Pinpoint the cell where the given text exists, returning its (x, y) midpoint coordinate. 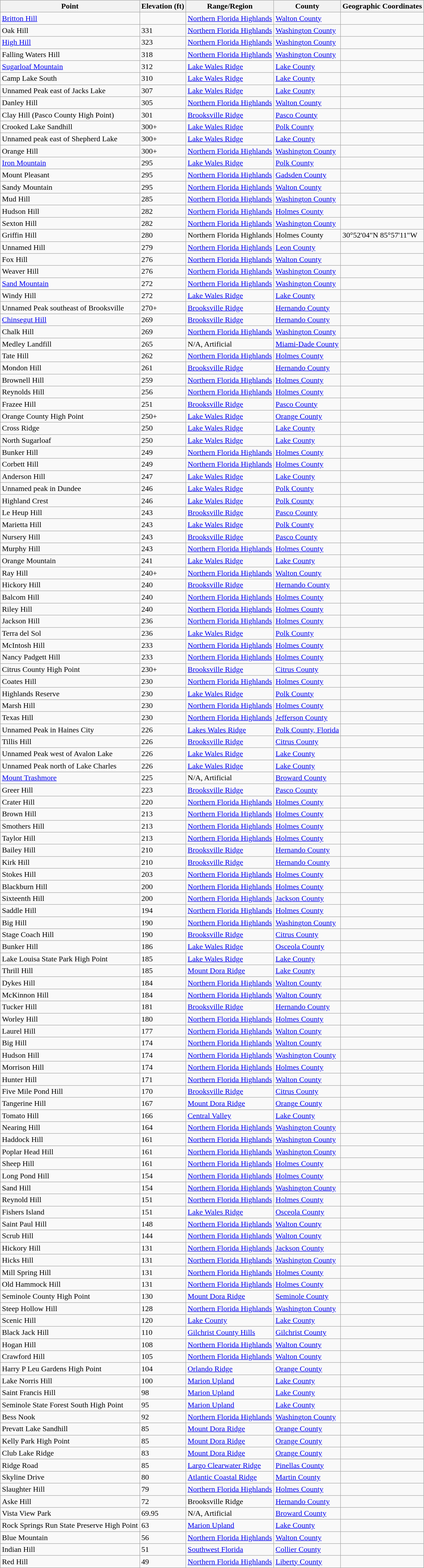
Collier County (307, 1550)
Scrub Hill (70, 1236)
Old Hammock Hill (70, 1284)
Saint Francis Hill (70, 1393)
Tucker Hill (70, 1007)
279 (163, 247)
Sandy Mountain (70, 187)
Aske Hill (70, 1501)
Bailey Hill (70, 850)
95 (163, 1405)
177 (163, 1031)
Ray Hill (70, 573)
Blackburn Hill (70, 886)
Geographic Coordinates (382, 6)
Indian Hill (70, 1550)
Bess Nook (70, 1417)
Slaughter Hill (70, 1489)
105 (163, 1357)
305 (163, 103)
Oak Hill (70, 30)
Windy Hill (70, 296)
Morrison Hill (70, 1067)
Seminole County (307, 1296)
Tangerine Hill (70, 1103)
247 (163, 476)
Jefferson County (307, 717)
Crooked Lake Sandhill (70, 127)
Le Heup Hill (70, 513)
220 (163, 802)
92 (163, 1417)
Reynold Hill (70, 1200)
Anderson Hill (70, 476)
Jackson Hill (70, 621)
Elevation (ft) (163, 6)
Texas Hill (70, 717)
Camp Lake South (70, 79)
69.95 (163, 1514)
167 (163, 1103)
Highland Crest (70, 500)
Nancy Padgett Hill (70, 657)
80 (163, 1477)
250+ (163, 416)
County (307, 6)
Thrill Hill (70, 971)
Fox Hill (70, 259)
171 (163, 1079)
Southwest Florida (230, 1550)
203 (163, 874)
Lake Louisa State Park High Point (70, 959)
79 (163, 1489)
Sixteenth Hill (70, 898)
30°52'04"N 85°57'11"W (382, 235)
Unnamed Peak in Haines City (70, 730)
63 (163, 1526)
Fishers Island (70, 1212)
Martin County (307, 1477)
Weaver Hill (70, 271)
307 (163, 91)
Harry P Leu Gardens High Point (70, 1369)
Britton Hill (70, 18)
Cross Ridge (70, 428)
Unnamed Peak north of Lake Charles (70, 766)
241 (163, 561)
Medley Landfill (70, 344)
Stokes Hill (70, 874)
Mount Pleasant (70, 175)
Leon County (307, 247)
194 (163, 910)
181 (163, 1007)
Brownell Hill (70, 380)
Marietta Hill (70, 525)
240+ (163, 573)
110 (163, 1333)
Corbett Hill (70, 464)
Citrus County High Point (70, 669)
Sheep Hill (70, 1164)
Unnamed peak east of Shepherd Lake (70, 139)
Balcom Hill (70, 597)
270+ (163, 308)
261 (163, 368)
Tillis Hill (70, 742)
285 (163, 199)
Red Hill (70, 1562)
Prevatt Lake Sandhill (70, 1429)
Riley Hill (70, 609)
Kirk Hill (70, 862)
Central Valley (230, 1115)
Range/Region (230, 6)
310 (163, 79)
323 (163, 42)
170 (163, 1091)
Nursery Hill (70, 537)
Atlantic Coastal Ridge (230, 1477)
North Sugarloaf (70, 440)
Taylor Hill (70, 838)
223 (163, 790)
Frazee Hill (70, 404)
Worley Hill (70, 1019)
83 (163, 1453)
Hicks Hill (70, 1260)
180 (163, 1019)
Crater Hill (70, 802)
Murphy Hill (70, 549)
Highlands Reserve (70, 693)
Gilchrist County (307, 1333)
Griffin Hill (70, 235)
186 (163, 947)
Gadsden County (307, 175)
130 (163, 1296)
Marsh Hill (70, 705)
Unnamed Hill (70, 247)
McKinnon Hill (70, 995)
49 (163, 1562)
Iron Mountain (70, 163)
Lake Norris Hill (70, 1381)
Mud Hill (70, 199)
Point (70, 6)
259 (163, 380)
Orange Mountain (70, 561)
Hogan Hill (70, 1345)
Orange County High Point (70, 416)
Orange Hill (70, 151)
Hunter Hill (70, 1079)
280 (163, 235)
Saddle Hill (70, 910)
225 (163, 778)
Pinellas County (307, 1465)
Poplar Head Hill (70, 1152)
High Hill (70, 42)
Long Pond Hill (70, 1176)
104 (163, 1369)
Largo Clearwater Ridge (230, 1465)
318 (163, 54)
128 (163, 1309)
Sexton Hill (70, 223)
Miami-Dade County (307, 344)
Skyline Drive (70, 1477)
Chinsegut Hill (70, 320)
Sand Mountain (70, 284)
262 (163, 356)
251 (163, 404)
Vista View Park (70, 1514)
Stage Coach Hill (70, 935)
Rock Springs Run State Preserve High Point (70, 1526)
Gilchrist County Hills (230, 1333)
144 (163, 1236)
Sugarloaf Mountain (70, 67)
Tomato Hill (70, 1115)
Polk County, Florida (307, 730)
Scenic Hill (70, 1321)
Unnamed Peak east of Jacks Lake (70, 91)
256 (163, 392)
Clay Hill (Pasco County High Point) (70, 115)
166 (163, 1115)
98 (163, 1393)
Terra del Sol (70, 633)
Unnamed Peak west of Avalon Lake (70, 754)
Chalk Hill (70, 332)
Mondon Hill (70, 368)
Reynolds Hill (70, 392)
Unnamed Peak southeast of Brooksville (70, 308)
Seminole State Forest South High Point (70, 1405)
230+ (163, 669)
Dykes Hill (70, 983)
Lakes Wales Ridge (230, 730)
100 (163, 1381)
Danley Hill (70, 103)
108 (163, 1345)
Tate Hill (70, 356)
Ridge Road (70, 1465)
Five Mile Pond Hill (70, 1091)
Nearing Hill (70, 1128)
331 (163, 30)
Crawford Hill (70, 1357)
Smothers Hill (70, 826)
51 (163, 1550)
Greer Hill (70, 790)
148 (163, 1224)
Haddock Hill (70, 1140)
56 (163, 1538)
Coates Hill (70, 681)
164 (163, 1128)
Orlando Ridge (230, 1369)
72 (163, 1501)
Blue Mountain (70, 1538)
Mill Spring Hill (70, 1272)
120 (163, 1321)
Club Lake Ridge (70, 1453)
Liberty County (307, 1562)
Kelly Park High Point (70, 1441)
Laurel Hill (70, 1031)
Seminole County High Point (70, 1296)
Steep Hollow Hill (70, 1309)
Unnamed peak in Dundee (70, 488)
301 (163, 115)
Falling Waters Hill (70, 54)
Black Jack Hill (70, 1333)
Saint Paul Hill (70, 1224)
265 (163, 344)
Mount Trashmore (70, 778)
McIntosh Hill (70, 645)
312 (163, 67)
Sand Hill (70, 1188)
Brown Hill (70, 814)
